Provide the [x, y] coordinate of the cell's center where the given text is located.  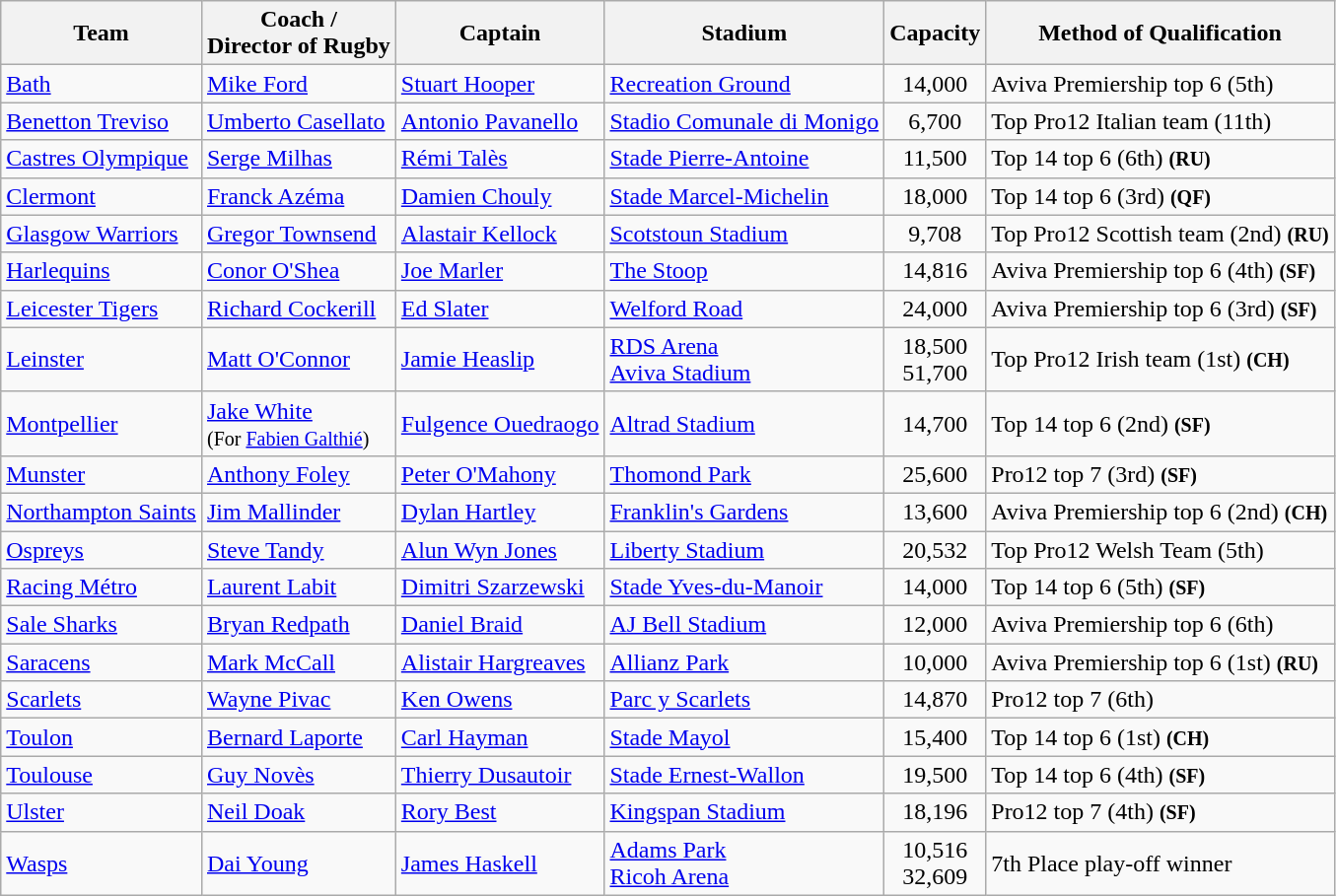
9,708 [935, 234]
Scotstoun Stadium [744, 234]
The Stoop [744, 271]
Sale Sharks [102, 625]
Wasps [102, 863]
Thierry Dusautoir [500, 775]
Adams ParkRicoh Arena [744, 863]
10,51632,609 [935, 863]
Franklin's Gardens [744, 512]
Alun Wyn Jones [500, 549]
James Haskell [500, 863]
Benetton Treviso [102, 121]
Dimitri Szarzewski [500, 587]
Pro12 top 7 (6th) [1160, 700]
Toulon [102, 737]
Scarlets [102, 700]
18,000 [935, 196]
Bernard Laporte [298, 737]
Aviva Premiership top 6 (6th) [1160, 625]
11,500 [935, 159]
Neil Doak [298, 812]
Stadio Comunale di Monigo [744, 121]
Damien Chouly [500, 196]
RDS ArenaAviva Stadium [744, 359]
14,870 [935, 700]
Matt O'Connor [298, 359]
Top Pro12 Welsh Team (5th) [1160, 549]
Alastair Kellock [500, 234]
Top 14 top 6 (3rd) (QF) [1160, 196]
Top Pro12 Italian team (11th) [1160, 121]
Top 14 top 6 (4th) (SF) [1160, 775]
Gregor Townsend [298, 234]
Team [102, 34]
Stuart Hooper [500, 84]
Peter O'Mahony [500, 474]
Ulster [102, 812]
Liberty Stadium [744, 549]
Aviva Premiership top 6 (4th) (SF) [1160, 271]
Top 14 top 6 (6th) (RU) [1160, 159]
Rémi Talès [500, 159]
Top Pro12 Scottish team (2nd) (RU) [1160, 234]
15,400 [935, 737]
Capacity [935, 34]
Fulgence Ouedraogo [500, 424]
Harlequins [102, 271]
Laurent Labit [298, 587]
Carl Hayman [500, 737]
Stadium [744, 34]
10,000 [935, 662]
Wayne Pivac [298, 700]
Conor O'Shea [298, 271]
Saracens [102, 662]
Daniel Braid [500, 625]
Ken Owens [500, 700]
Franck Azéma [298, 196]
Aviva Premiership top 6 (2nd) (CH) [1160, 512]
Guy Novès [298, 775]
Richard Cockerill [298, 309]
Ed Slater [500, 309]
Thomond Park [744, 474]
19,500 [935, 775]
Bath [102, 84]
Method of Qualification [1160, 34]
Stade Mayol [744, 737]
Top Pro12 Irish team (1st) (CH) [1160, 359]
13,600 [935, 512]
Aviva Premiership top 6 (1st) (RU) [1160, 662]
Recreation Ground [744, 84]
Welford Road [744, 309]
25,600 [935, 474]
18,196 [935, 812]
14,700 [935, 424]
Top 14 top 6 (1st) (CH) [1160, 737]
Ospreys [102, 549]
Bryan Redpath [298, 625]
Jim Mallinder [298, 512]
Mike Ford [298, 84]
20,532 [935, 549]
6,700 [935, 121]
Castres Olympique [102, 159]
Pro12 top 7 (4th) (SF) [1160, 812]
Toulouse [102, 775]
Captain [500, 34]
Mark McCall [298, 662]
Stade Pierre-Antoine [744, 159]
Glasgow Warriors [102, 234]
Top 14 top 6 (2nd) (SF) [1160, 424]
12,000 [935, 625]
Top 14 top 6 (5th) (SF) [1160, 587]
24,000 [935, 309]
Stade Ernest-Wallon [744, 775]
Montpellier [102, 424]
Rory Best [500, 812]
Jake White(For Fabien Galthié) [298, 424]
Joe Marler [500, 271]
Altrad Stadium [744, 424]
7th Place play-off winner [1160, 863]
Racing Métro [102, 587]
Kingspan Stadium [744, 812]
Coach /Director of Rugby [298, 34]
18,50051,700 [935, 359]
AJ Bell Stadium [744, 625]
Leicester Tigers [102, 309]
Stade Marcel-Michelin [744, 196]
Jamie Heaslip [500, 359]
Dylan Hartley [500, 512]
Dai Young [298, 863]
Aviva Premiership top 6 (5th) [1160, 84]
Munster [102, 474]
Pro12 top 7 (3rd) (SF) [1160, 474]
Allianz Park [744, 662]
Alistair Hargreaves [500, 662]
Umberto Casellato [298, 121]
Clermont [102, 196]
Leinster [102, 359]
Parc y Scarlets [744, 700]
Anthony Foley [298, 474]
Stade Yves-du-Manoir [744, 587]
Aviva Premiership top 6 (3rd) (SF) [1160, 309]
Antonio Pavanello [500, 121]
Serge Milhas [298, 159]
Northampton Saints [102, 512]
Steve Tandy [298, 549]
14,816 [935, 271]
